Capture the cell that displays the provided text and extract its [X, Y] central coordinate. 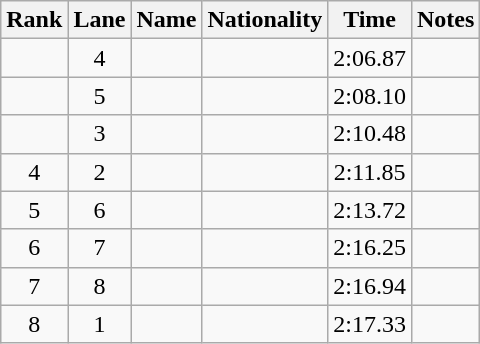
2 [100, 172]
Name [166, 20]
2:06.87 [370, 58]
2:10.48 [370, 134]
1 [100, 324]
Rank [34, 20]
2:13.72 [370, 210]
Nationality [265, 20]
2:16.25 [370, 248]
3 [100, 134]
2:16.94 [370, 286]
Lane [100, 20]
2:11.85 [370, 172]
Time [370, 20]
2:17.33 [370, 324]
Notes [445, 20]
2:08.10 [370, 96]
